Extract the [X, Y] coordinate from the center of the cell holding the provided text.  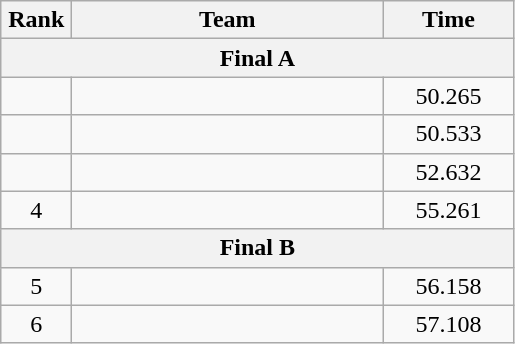
55.261 [448, 210]
6 [36, 324]
Time [448, 20]
5 [36, 286]
57.108 [448, 324]
56.158 [448, 286]
Final A [258, 58]
Team [228, 20]
52.632 [448, 172]
50.265 [448, 96]
Final B [258, 248]
Rank [36, 20]
4 [36, 210]
50.533 [448, 134]
